Return [X, Y] of the center of cell containing provided text 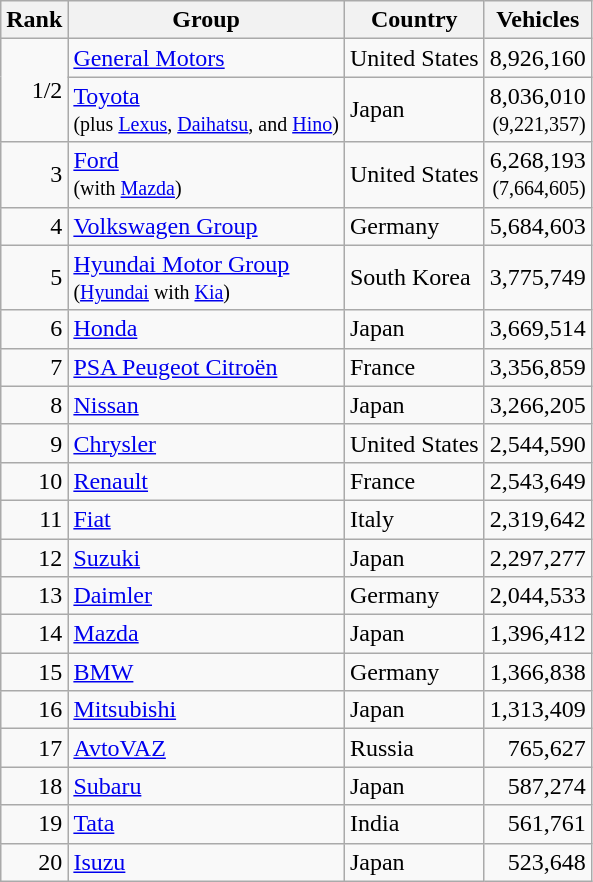
8,926,160 [538, 58]
Suzuki [206, 557]
Daimler [206, 596]
General Motors [206, 58]
4 [34, 226]
6,268,193 (7,664,605) [538, 174]
3,266,205 [538, 405]
1,313,409 [538, 710]
Chrysler [206, 443]
Mazda [206, 634]
8 [34, 405]
BMW [206, 672]
7 [34, 367]
9 [34, 443]
Group [206, 20]
2,544,590 [538, 443]
Ford (with Mazda) [206, 174]
Subaru [206, 786]
10 [34, 481]
17 [34, 748]
Volkswagen Group [206, 226]
1,366,838 [538, 672]
Rank [34, 20]
3 [34, 174]
PSA Peugeot Citroën [206, 367]
Tata [206, 824]
2,297,277 [538, 557]
14 [34, 634]
15 [34, 672]
2,543,649 [538, 481]
5,684,603 [538, 226]
3,669,514 [538, 329]
8,036,010 (9,221,357) [538, 110]
Renault [206, 481]
Honda [206, 329]
5 [34, 278]
Nissan [206, 405]
India [414, 824]
3,775,749 [538, 278]
Toyota (plus Lexus, Daihatsu, and Hino) [206, 110]
16 [34, 710]
6 [34, 329]
Hyundai Motor Group (Hyundai with Kia) [206, 278]
AvtoVAZ [206, 748]
587,274 [538, 786]
Italy [414, 519]
2,044,533 [538, 596]
11 [34, 519]
Mitsubishi [206, 710]
523,648 [538, 862]
Isuzu [206, 862]
Russia [414, 748]
18 [34, 786]
19 [34, 824]
Fiat [206, 519]
13 [34, 596]
3,356,859 [538, 367]
12 [34, 557]
Country [414, 20]
1/2 [34, 90]
20 [34, 862]
Vehicles [538, 20]
561,761 [538, 824]
1,396,412 [538, 634]
South Korea [414, 278]
2,319,642 [538, 519]
765,627 [538, 748]
